Locate the cell with the specified text and output its (X, Y) center coordinate. 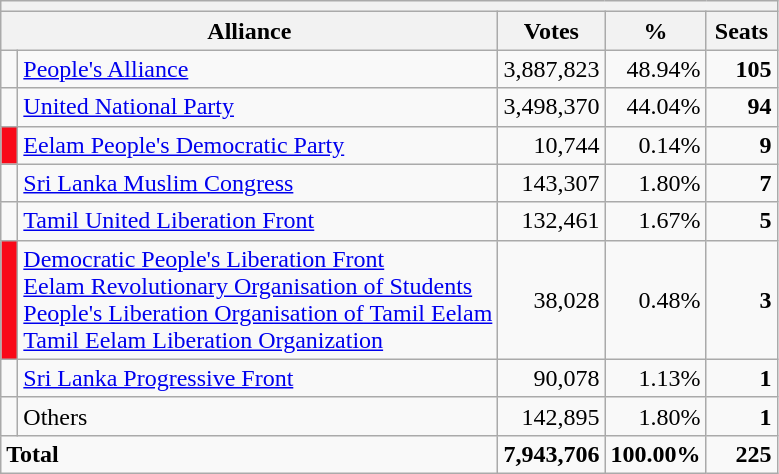
1.13% (656, 378)
132,461 (552, 221)
105 (742, 69)
100.00% (656, 454)
5 (742, 221)
Seats (742, 31)
7,943,706 (552, 454)
Total (250, 454)
0.14% (656, 145)
Sri Lanka Muslim Congress (258, 183)
10,744 (552, 145)
90,078 (552, 378)
44.04% (656, 107)
% (656, 31)
225 (742, 454)
3,498,370 (552, 107)
38,028 (552, 300)
Others (258, 416)
People's Alliance (258, 69)
142,895 (552, 416)
Sri Lanka Progressive Front (258, 378)
143,307 (552, 183)
1.67% (656, 221)
94 (742, 107)
0.48% (656, 300)
Tamil United Liberation Front (258, 221)
3 (742, 300)
3,887,823 (552, 69)
7 (742, 183)
United National Party (258, 107)
Votes (552, 31)
9 (742, 145)
48.94% (656, 69)
Eelam People's Democratic Party (258, 145)
Alliance (250, 31)
